Extract the [x, y] coordinate from the center of the cell holding the provided text.  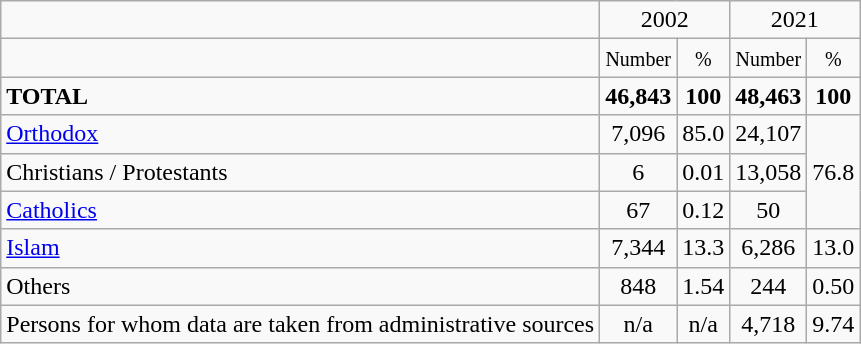
48,463 [768, 96]
Others [300, 286]
50 [768, 210]
2002 [665, 20]
Islam [300, 248]
Catholics [300, 210]
848 [638, 286]
7,096 [638, 134]
Christians / Protestants [300, 172]
Orthodox [300, 134]
46,843 [638, 96]
67 [638, 210]
7,344 [638, 248]
0.01 [704, 172]
6,286 [768, 248]
76.8 [834, 172]
TOTAL [300, 96]
1.54 [704, 286]
13.3 [704, 248]
0.12 [704, 210]
6 [638, 172]
13,058 [768, 172]
24,107 [768, 134]
0.50 [834, 286]
13.0 [834, 248]
2021 [795, 20]
9.74 [834, 324]
244 [768, 286]
4,718 [768, 324]
Persons for whom data are taken from administrative sources [300, 324]
85.0 [704, 134]
